Capture the cell that displays the provided text and extract its (x, y) central coordinate. 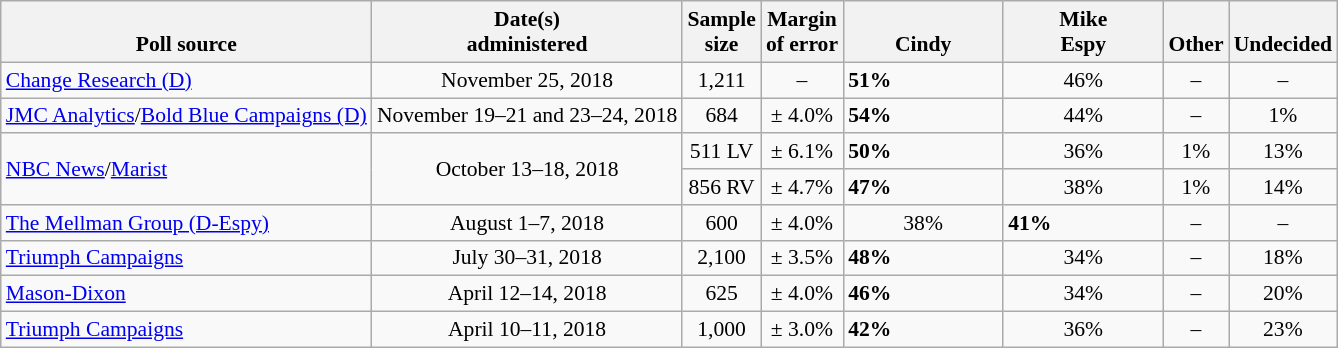
44% (1083, 116)
42% (923, 330)
Undecided (1283, 32)
The Mellman Group (D-Espy) (186, 223)
Mason-Dixon (186, 294)
Date(s)administered (527, 32)
± 4.7% (802, 187)
20% (1283, 294)
51% (923, 80)
47% (923, 187)
511 LV (721, 152)
July 30–31, 2018 (527, 258)
November 19–21 and 23–24, 2018 (527, 116)
14% (1283, 187)
August 1–7, 2018 (527, 223)
41% (1083, 223)
Cindy (923, 32)
625 (721, 294)
JMC Analytics/Bold Blue Campaigns (D) (186, 116)
50% (923, 152)
MikeEspy (1083, 32)
Poll source (186, 32)
Change Research (D) (186, 80)
± 6.1% (802, 152)
856 RV (721, 187)
54% (923, 116)
2,100 (721, 258)
Marginof error (802, 32)
October 13–18, 2018 (527, 170)
Samplesize (721, 32)
600 (721, 223)
48% (923, 258)
NBC News/Marist (186, 170)
± 3.0% (802, 330)
23% (1283, 330)
April 12–14, 2018 (527, 294)
1,211 (721, 80)
13% (1283, 152)
± 3.5% (802, 258)
April 10–11, 2018 (527, 330)
1,000 (721, 330)
18% (1283, 258)
684 (721, 116)
Other (1196, 32)
November 25, 2018 (527, 80)
